Identify which cell holds the provided text, then report its [X, Y] central coordinate. 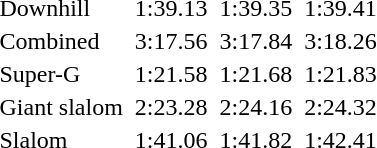
3:17.84 [256, 41]
3:17.56 [171, 41]
1:21.58 [171, 74]
1:21.68 [256, 74]
2:24.16 [256, 107]
2:23.28 [171, 107]
